Extract the (x, y) coordinate from the center of the cell holding the provided text.  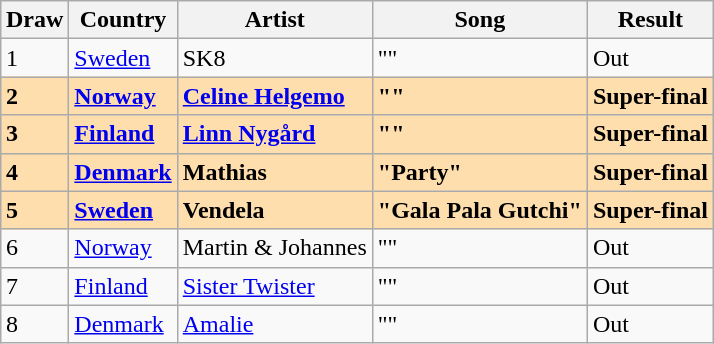
Song (480, 20)
Martin & Johannes (274, 248)
8 (34, 324)
SK8 (274, 58)
Celine Helgemo (274, 96)
Amalie (274, 324)
"Party" (480, 172)
Mathias (274, 172)
Artist (274, 20)
"Gala Pala Gutchi" (480, 210)
3 (34, 134)
2 (34, 96)
Draw (34, 20)
4 (34, 172)
1 (34, 58)
5 (34, 210)
Country (123, 20)
6 (34, 248)
Sister Twister (274, 286)
7 (34, 286)
Vendela (274, 210)
Result (650, 20)
Linn Nygård (274, 134)
